From the cell containing the given text, extract its center point as [x, y] coordinate. 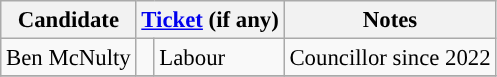
Ben McNulty [68, 58]
Candidate [68, 20]
Councillor since 2022 [390, 58]
Labour [219, 58]
Notes [390, 20]
Ticket (if any) [210, 20]
